From the cell containing the given text, extract its center point as (X, Y) coordinate. 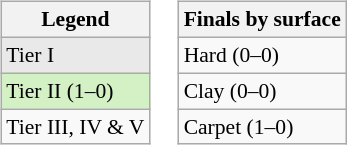
Clay (0–0) (262, 91)
Finals by surface (262, 20)
Tier III, IV & V (75, 127)
Legend (75, 20)
Hard (0–0) (262, 55)
Tier I (75, 55)
Carpet (1–0) (262, 127)
Tier II (1–0) (75, 91)
